Return [X, Y] of the center of cell containing provided text 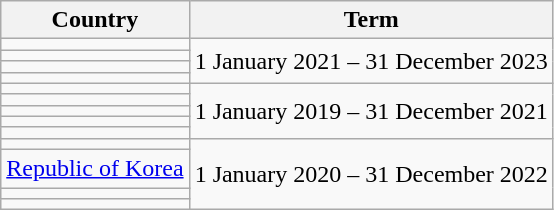
Country [95, 20]
Term [371, 20]
1 January 2020 – 31 December 2022 [371, 174]
Republic of Korea [95, 168]
1 January 2019 – 31 December 2021 [371, 110]
1 January 2021 – 31 December 2023 [371, 61]
